Find where the given text appears and provide that cell's center as (x, y) coordinate. 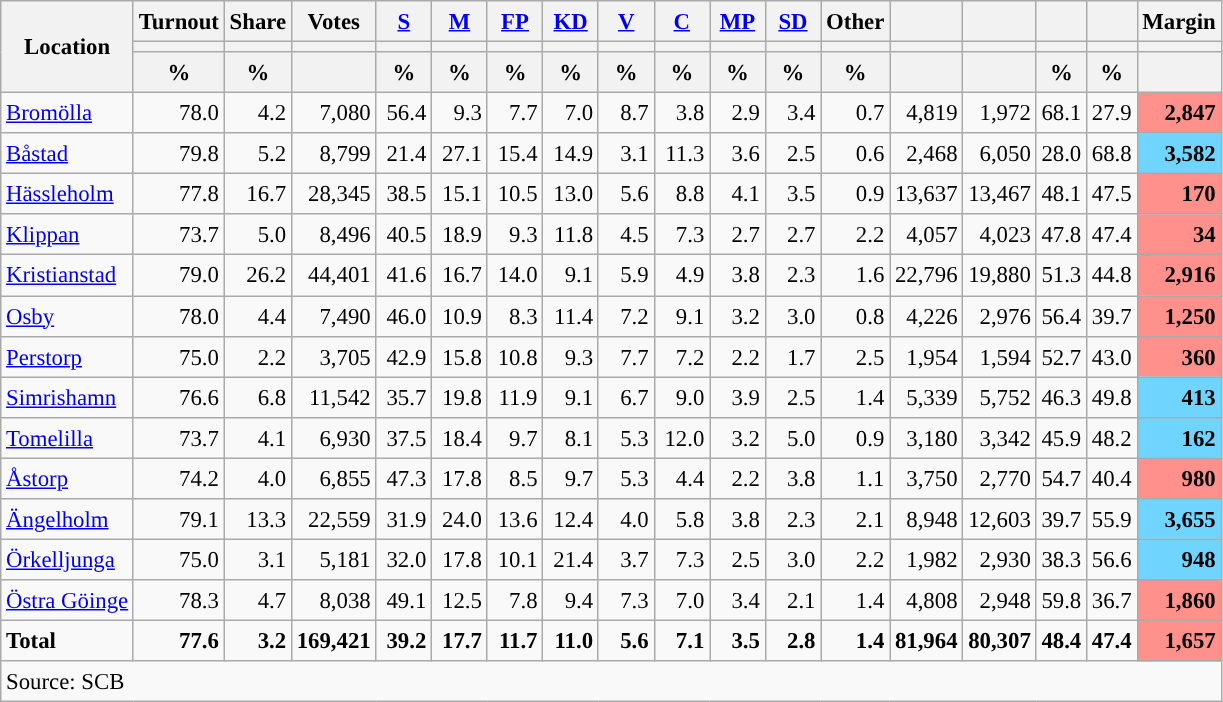
11.8 (571, 234)
7.8 (515, 600)
36.7 (1112, 600)
3,750 (926, 478)
7.1 (682, 640)
5,752 (1000, 398)
8.1 (571, 438)
12,603 (1000, 520)
4.5 (626, 234)
M (460, 22)
11.9 (515, 398)
5,181 (334, 560)
37.5 (404, 438)
12.0 (682, 438)
79.8 (178, 154)
0.7 (856, 114)
2,468 (926, 154)
14.0 (515, 276)
948 (1179, 560)
13.6 (515, 520)
40.4 (1112, 478)
3.7 (626, 560)
10.8 (515, 356)
10.1 (515, 560)
0.6 (856, 154)
47.5 (1112, 194)
10.5 (515, 194)
12.4 (571, 520)
1.1 (856, 478)
18.4 (460, 438)
Hässleholm (68, 194)
Total (68, 640)
Perstorp (68, 356)
43.0 (1112, 356)
4,226 (926, 316)
5.2 (258, 154)
38.5 (404, 194)
59.8 (1061, 600)
Åstorp (68, 478)
9.0 (682, 398)
Tomelilla (68, 438)
14.9 (571, 154)
81,964 (926, 640)
11,542 (334, 398)
38.3 (1061, 560)
3,655 (1179, 520)
1,594 (1000, 356)
24.0 (460, 520)
5.8 (682, 520)
Source: SCB (611, 682)
2,916 (1179, 276)
44,401 (334, 276)
13,467 (1000, 194)
2,930 (1000, 560)
Margin (1179, 22)
68.1 (1061, 114)
4.7 (258, 600)
32.0 (404, 560)
4.2 (258, 114)
79.0 (178, 276)
Simrishamn (68, 398)
9.4 (571, 600)
4,808 (926, 600)
C (682, 22)
45.9 (1061, 438)
15.4 (515, 154)
3.9 (738, 398)
V (626, 22)
0.8 (856, 316)
170 (1179, 194)
42.9 (404, 356)
5,339 (926, 398)
162 (1179, 438)
27.1 (460, 154)
1.7 (793, 356)
11.3 (682, 154)
49.8 (1112, 398)
48.2 (1112, 438)
3,342 (1000, 438)
56.6 (1112, 560)
Bromölla (68, 114)
27.9 (1112, 114)
48.1 (1061, 194)
79.1 (178, 520)
6,930 (334, 438)
15.8 (460, 356)
18.9 (460, 234)
2,770 (1000, 478)
4.9 (682, 276)
Båstad (68, 154)
80,307 (1000, 640)
28.0 (1061, 154)
3,705 (334, 356)
76.6 (178, 398)
3.6 (738, 154)
7,080 (334, 114)
Location (68, 47)
15.1 (460, 194)
3,180 (926, 438)
Turnout (178, 22)
6.8 (258, 398)
8.8 (682, 194)
51.3 (1061, 276)
S (404, 22)
1,982 (926, 560)
Ängelholm (68, 520)
52.7 (1061, 356)
47.3 (404, 478)
74.2 (178, 478)
1,954 (926, 356)
39.2 (404, 640)
55.9 (1112, 520)
2,976 (1000, 316)
54.7 (1061, 478)
5.9 (626, 276)
6,855 (334, 478)
1,657 (1179, 640)
28,345 (334, 194)
48.4 (1061, 640)
11.7 (515, 640)
47.8 (1061, 234)
Share (258, 22)
8.5 (515, 478)
6,050 (1000, 154)
19,880 (1000, 276)
2.8 (793, 640)
4,023 (1000, 234)
68.8 (1112, 154)
44.8 (1112, 276)
4,819 (926, 114)
2,948 (1000, 600)
41.6 (404, 276)
413 (1179, 398)
Other (856, 22)
FP (515, 22)
31.9 (404, 520)
77.8 (178, 194)
Klippan (68, 234)
169,421 (334, 640)
1.6 (856, 276)
1,860 (1179, 600)
8,948 (926, 520)
26.2 (258, 276)
49.1 (404, 600)
46.0 (404, 316)
8.7 (626, 114)
77.6 (178, 640)
Votes (334, 22)
6.7 (626, 398)
3,582 (1179, 154)
17.7 (460, 640)
MP (738, 22)
40.5 (404, 234)
1,250 (1179, 316)
8,799 (334, 154)
13.0 (571, 194)
980 (1179, 478)
34 (1179, 234)
Osby (68, 316)
Örkelljunga (68, 560)
KD (571, 22)
10.9 (460, 316)
2,847 (1179, 114)
Östra Göinge (68, 600)
8.3 (515, 316)
12.5 (460, 600)
11.4 (571, 316)
360 (1179, 356)
8,038 (334, 600)
78.3 (178, 600)
35.7 (404, 398)
2.9 (738, 114)
11.0 (571, 640)
SD (793, 22)
4,057 (926, 234)
1,972 (1000, 114)
8,496 (334, 234)
Kristianstad (68, 276)
22,796 (926, 276)
22,559 (334, 520)
46.3 (1061, 398)
19.8 (460, 398)
13,637 (926, 194)
13.3 (258, 520)
7,490 (334, 316)
